Pinpoint the cell where the given text exists, returning its [x, y] midpoint coordinate. 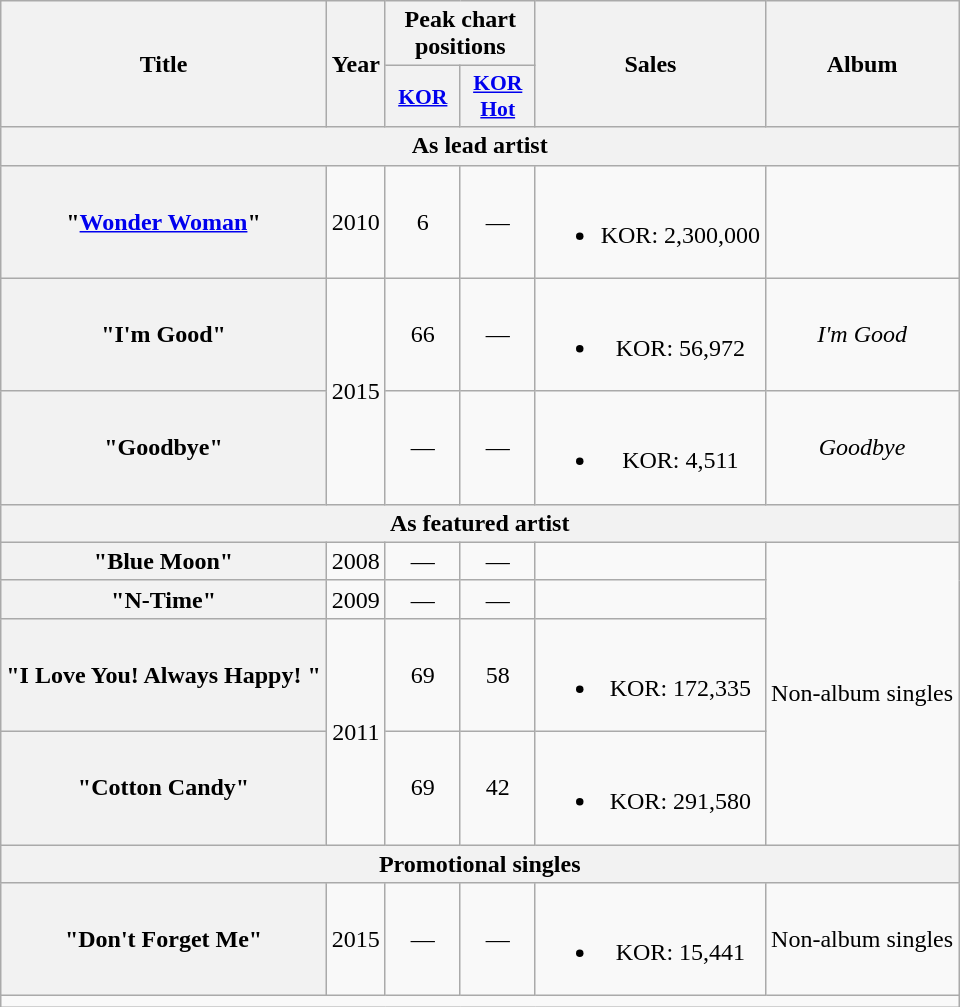
2009 [356, 599]
As lead artist [480, 146]
KOR: 291,580 [650, 788]
Goodbye [862, 448]
Album [862, 64]
Title [164, 64]
"N-Time" [164, 599]
KOR [422, 96]
Promotional singles [480, 863]
6 [422, 222]
"I Love You! Always Happy! " [164, 674]
KOR: 56,972 [650, 334]
"Wonder Woman" [164, 222]
I'm Good [862, 334]
KOR: 4,511 [650, 448]
58 [498, 674]
KOR Hot [498, 96]
2011 [356, 731]
2008 [356, 561]
Peak chart positions [460, 34]
"I'm Good" [164, 334]
KOR: 172,335 [650, 674]
66 [422, 334]
Sales [650, 64]
"Goodbye" [164, 448]
"Cotton Candy" [164, 788]
Year [356, 64]
KOR: 15,441 [650, 940]
"Blue Moon" [164, 561]
2010 [356, 222]
KOR: 2,300,000 [650, 222]
"Don't Forget Me" [164, 940]
As featured artist [480, 523]
42 [498, 788]
